From the cell containing the given text, extract its center point as (X, Y) coordinate. 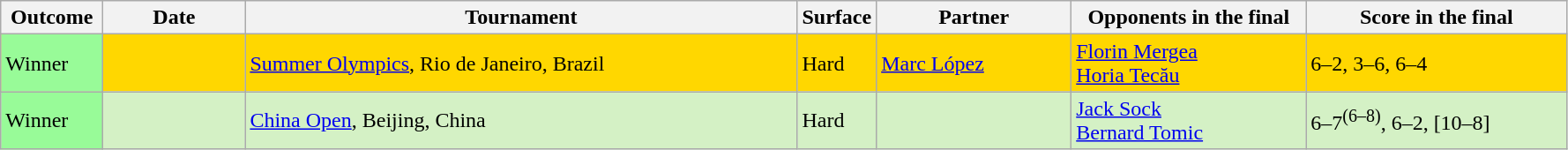
Date (175, 18)
Outcome (52, 18)
Jack Sock Bernard Tomic (1189, 120)
Score in the final (1437, 18)
China Open, Beijing, China (521, 120)
Summer Olympics, Rio de Janeiro, Brazil (521, 64)
Surface (837, 18)
Partner (974, 18)
Florin Mergea Horia Tecău (1189, 64)
6–7(6–8), 6–2, [10–8] (1437, 120)
6–2, 3–6, 6–4 (1437, 64)
Opponents in the final (1189, 18)
Marc López (974, 64)
Tournament (521, 18)
